Pinpoint the cell where the given text exists, returning its [X, Y] midpoint coordinate. 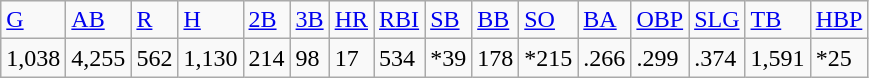
*25 [839, 58]
R [154, 20]
TB [778, 20]
SB [448, 20]
HR [351, 20]
.299 [660, 58]
17 [351, 58]
.266 [604, 58]
SO [548, 20]
RBI [400, 20]
534 [400, 58]
OBP [660, 20]
AB [98, 20]
H [210, 20]
98 [310, 58]
2B [266, 20]
3B [310, 20]
1,591 [778, 58]
4,255 [98, 58]
SLG [717, 20]
1,038 [34, 58]
BA [604, 20]
.374 [717, 58]
178 [496, 58]
*215 [548, 58]
G [34, 20]
214 [266, 58]
*39 [448, 58]
562 [154, 58]
1,130 [210, 58]
HBP [839, 20]
BB [496, 20]
